For the text-containing cell, return its midpoint in [x, y] coordinate format. 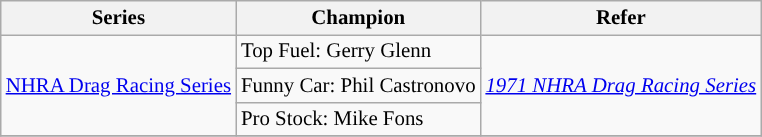
NHRA Drag Racing Series [118, 85]
Series [118, 18]
Champion [358, 18]
Top Fuel: Gerry Glenn [358, 51]
Funny Car: Phil Castronovo [358, 85]
Refer [620, 18]
1971 NHRA Drag Racing Series [620, 85]
Pro Stock: Mike Fons [358, 119]
